Return (x, y) of the center of cell containing provided text 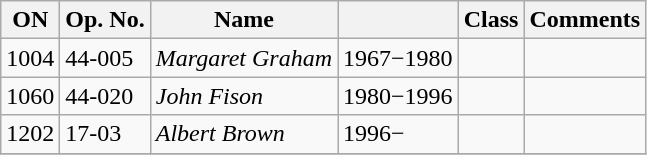
1060 (30, 96)
1004 (30, 58)
44-020 (105, 96)
Comments (585, 20)
1996− (398, 134)
Op. No. (105, 20)
Name (244, 20)
Class (491, 20)
1202 (30, 134)
44-005 (105, 58)
Margaret Graham (244, 58)
ON (30, 20)
Albert Brown (244, 134)
1980−1996 (398, 96)
17-03 (105, 134)
1967−1980 (398, 58)
John Fison (244, 96)
